Output the (X, Y) coordinate of the center of the cell containing the given text.  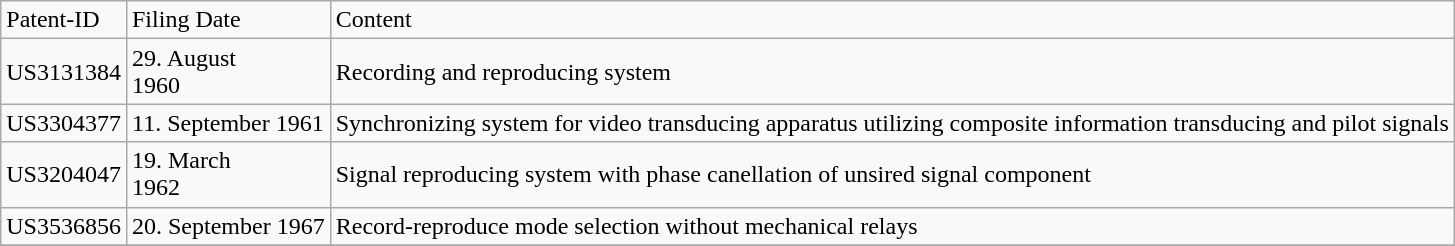
US3131384 (64, 72)
Synchronizing system for video transducing apparatus utilizing composite information transducing and pilot signals (892, 123)
US3204047 (64, 174)
US3536856 (64, 226)
US3304377 (64, 123)
Recording and reproducing system (892, 72)
Signal reproducing system with phase canellation of unsired signal component (892, 174)
29. August1960 (228, 72)
Patent-ID (64, 20)
Content (892, 20)
Filing Date (228, 20)
11. September 1961 (228, 123)
19. March1962 (228, 174)
20. September 1967 (228, 226)
Record-reproduce mode selection without mechanical relays (892, 226)
